Capture the cell that displays the provided text and extract its [x, y] central coordinate. 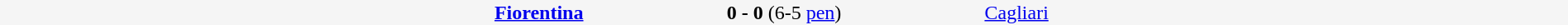
0 - 0 (6-5 pen) [784, 12]
Cagliari [1275, 12]
Fiorentina [293, 12]
